Provide the (x, y) coordinate of the cell's center where the given text is located.  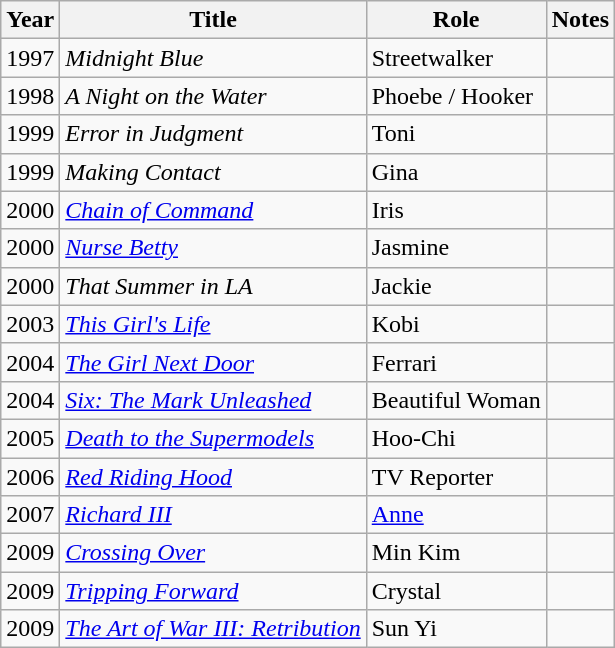
Gina (456, 172)
2006 (30, 477)
Notes (580, 20)
Role (456, 20)
Richard III (213, 515)
Making Contact (213, 172)
Midnight Blue (213, 58)
2005 (30, 438)
Tripping Forward (213, 591)
Sun Yi (456, 629)
Jasmine (456, 248)
TV Reporter (456, 477)
The Girl Next Door (213, 362)
Chain of Command (213, 210)
Toni (456, 134)
1997 (30, 58)
Death to the Supermodels (213, 438)
Hoo-Chi (456, 438)
2007 (30, 515)
Nurse Betty (213, 248)
That Summer in LA (213, 286)
This Girl's Life (213, 324)
Error in Judgment (213, 134)
2003 (30, 324)
Anne (456, 515)
Crossing Over (213, 553)
A Night on the Water (213, 96)
The Art of War III: Retribution (213, 629)
1998 (30, 96)
Streetwalker (456, 58)
Crystal (456, 591)
Jackie (456, 286)
Year (30, 20)
Iris (456, 210)
Kobi (456, 324)
Red Riding Hood (213, 477)
Ferrari (456, 362)
Title (213, 20)
Min Kim (456, 553)
Six: The Mark Unleashed (213, 400)
Beautiful Woman (456, 400)
Phoebe / Hooker (456, 96)
